Scan for the cell matching the given text and deliver its [x, y] coordinate at center. 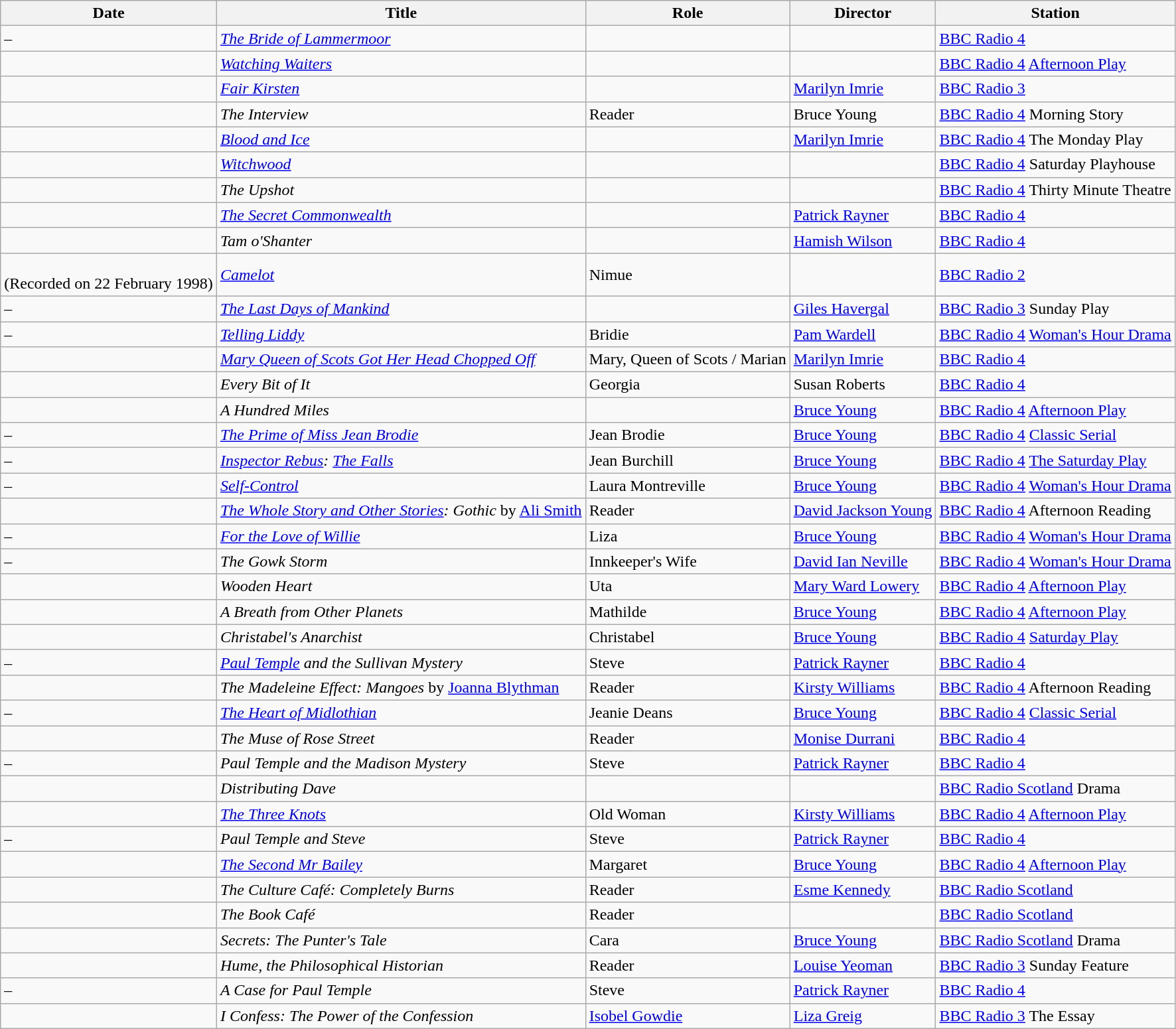
Watching Waiters [401, 64]
Jean Brodie [688, 435]
BBC Radio 4 Thirty Minute Theatre [1055, 190]
The Gowk Storm [401, 561]
The Muse of Rose Street [401, 738]
Title [401, 13]
BBC Radio 4 Morning Story [1055, 114]
Director [863, 13]
Role [688, 13]
Hamish Wilson [863, 240]
Station [1055, 13]
Margaret [688, 864]
BBC Radio 3 Sunday Feature [1055, 965]
Liza Greig [863, 1016]
Wooden Heart [401, 586]
The Bride of Lammermoor [401, 38]
The Upshot [401, 190]
Mary, Queen of Scots / Marian [688, 360]
David Jackson Young [863, 511]
The Three Knots [401, 814]
The Last Days of Mankind [401, 309]
Mary Ward Lowery [863, 586]
Georgia [688, 385]
Camelot [401, 275]
BBC Radio 3 The Essay [1055, 1016]
A Breath from Other Planets [401, 612]
Paul Temple and Steve [401, 839]
Uta [688, 586]
Distributing Dave [401, 789]
Monise Durrani [863, 738]
The Interview [401, 114]
Liza [688, 536]
The Heart of Midlothian [401, 713]
(Recorded on 22 February 1998) [109, 275]
The Second Mr Bailey [401, 864]
Self-Control [401, 486]
I Confess: The Power of the Confession [401, 1016]
David Ian Neville [863, 561]
Nimue [688, 275]
The Secret Commonwealth [401, 215]
The Whole Story and Other Stories: Gothic by Ali Smith [401, 511]
Innkeeper's Wife [688, 561]
Giles Havergal [863, 309]
Secrets: The Punter's Tale [401, 940]
Hume, the Philosophical Historian [401, 965]
Cara [688, 940]
The Book Café [401, 915]
Blood and Ice [401, 139]
Laura Montreville [688, 486]
Christabel's Anarchist [401, 637]
Louise Yeoman [863, 965]
Fair Kirsten [401, 89]
For the Love of Willie [401, 536]
BBC Radio 3 Sunday Play [1055, 309]
Date [109, 13]
Isobel Gowdie [688, 1016]
BBC Radio 4 The Monday Play [1055, 139]
BBC Radio 4 The Saturday Play [1055, 460]
BBC Radio 3 [1055, 89]
Jeanie Deans [688, 713]
The Madeleine Effect: Mangoes by Joanna Blythman [401, 687]
Witchwood [401, 165]
Paul Temple and the Sullivan Mystery [401, 662]
Jean Burchill [688, 460]
Mathilde [688, 612]
BBC Radio 4 Saturday Play [1055, 637]
Inspector Rebus: The Falls [401, 460]
Telling Liddy [401, 334]
Tam o'Shanter [401, 240]
Christabel [688, 637]
BBC Radio 4 Saturday Playhouse [1055, 165]
Bridie [688, 334]
Every Bit of It [401, 385]
Susan Roberts [863, 385]
Pam Wardell [863, 334]
BBC Radio 2 [1055, 275]
The Prime of Miss Jean Brodie [401, 435]
Paul Temple and the Madison Mystery [401, 764]
Esme Kennedy [863, 890]
A Hundred Miles [401, 410]
Mary Queen of Scots Got Her Head Chopped Off [401, 360]
A Case for Paul Temple [401, 991]
The Culture Café: Completely Burns [401, 890]
Old Woman [688, 814]
